Extract the [X, Y] coordinate from the center of the cell holding the provided text.  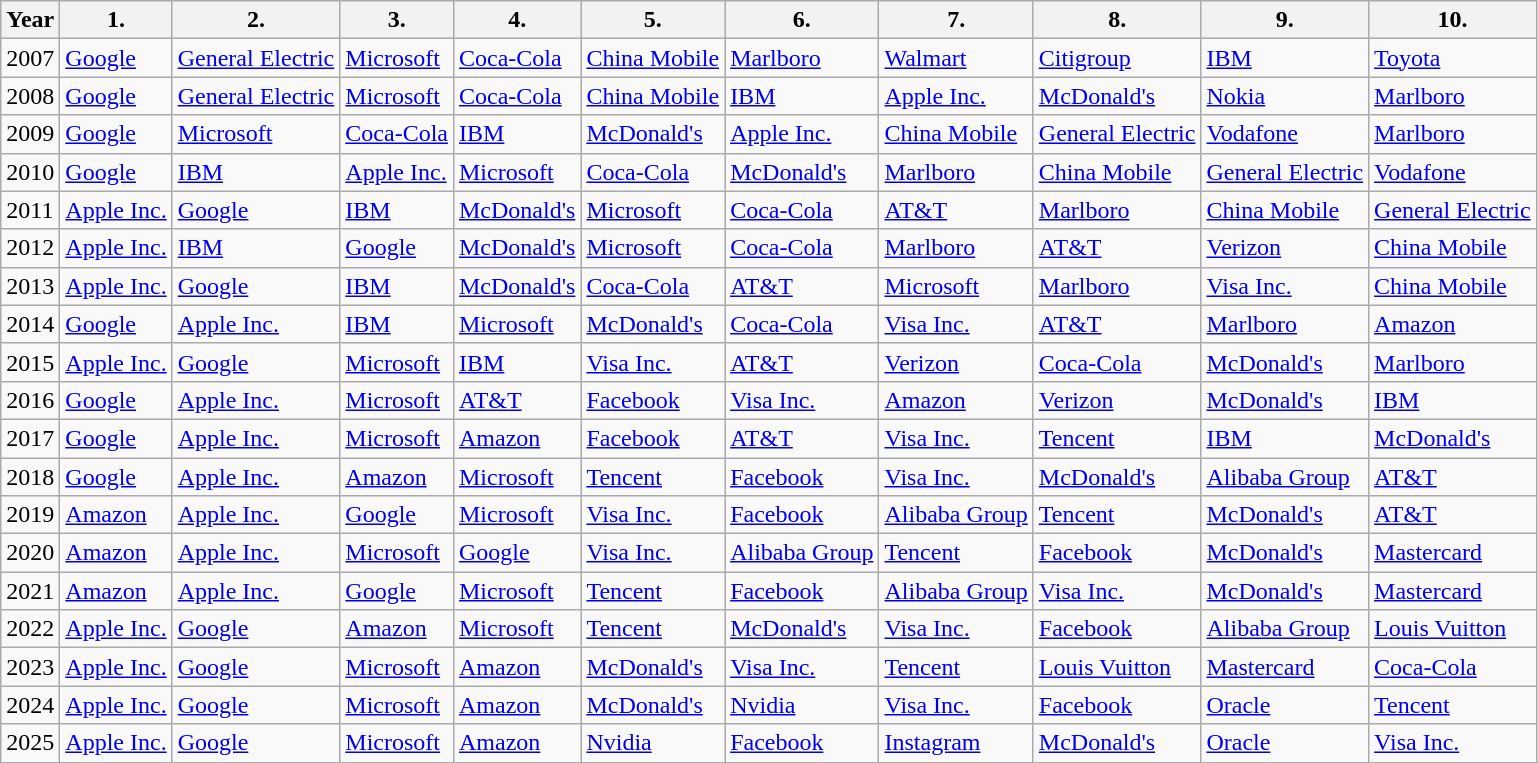
2. [256, 20]
Walmart [956, 58]
2020 [30, 553]
2014 [30, 324]
6. [802, 20]
4. [516, 20]
2021 [30, 591]
2007 [30, 58]
9. [1285, 20]
2016 [30, 400]
7. [956, 20]
Citigroup [1117, 58]
2010 [30, 172]
Nokia [1285, 96]
2012 [30, 248]
2019 [30, 515]
Instagram [956, 743]
2018 [30, 477]
10. [1453, 20]
Toyota [1453, 58]
2013 [30, 286]
2008 [30, 96]
2009 [30, 134]
2022 [30, 629]
2025 [30, 743]
2017 [30, 438]
2023 [30, 667]
3. [397, 20]
2024 [30, 705]
8. [1117, 20]
Year [30, 20]
2015 [30, 362]
1. [116, 20]
2011 [30, 210]
5. [653, 20]
